Pinpoint the cell where the given text exists, returning its (X, Y) midpoint coordinate. 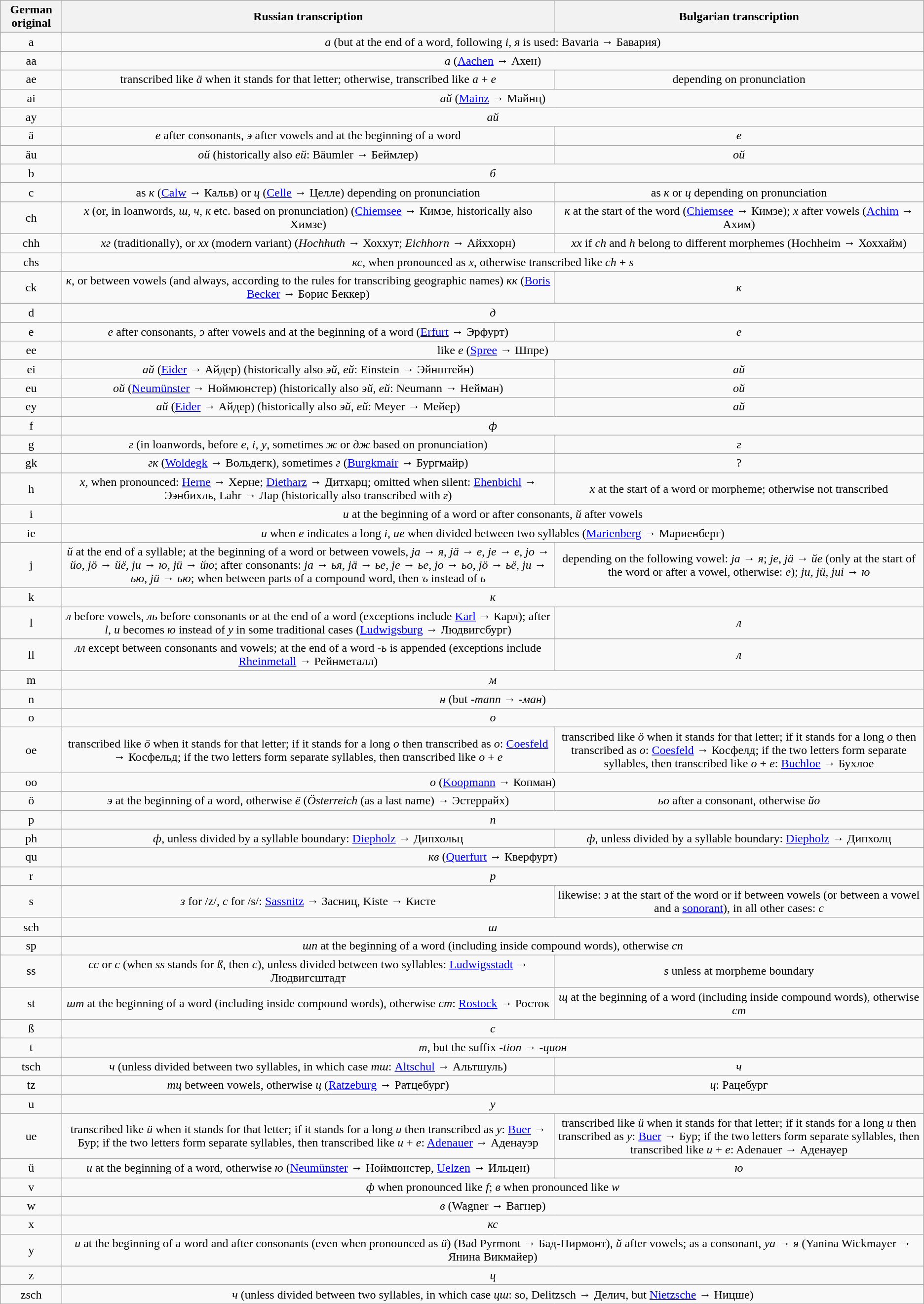
б (493, 173)
с (493, 1029)
aa (32, 61)
g (32, 444)
as к (Calw → Кальв) or ц (Celle → Целле) depending on pronunciation (308, 192)
y (32, 1250)
t (32, 1048)
like e (Spree → Шпре) (493, 351)
ei (32, 369)
s unless at morpheme boundary (739, 971)
ss (32, 971)
ie (32, 533)
е after consonants, э after vowels and at the beginning of a word (308, 136)
г (in loanwords, before e, i, y, sometimes ж or дж based on pronunciation) (308, 444)
х, when pronounced: Herne → Херне; Dietharz → Дитхарц; omitted when silent: Ehenbichl → Ээнбихль, Lahr → Лар (historically also transcribed with г) (308, 489)
шт at the beginning of a word (including inside compound words), otherwise ст: Rostock → Росток (308, 1003)
и when e indicates a long i, ие when divided between two syllables (Marienberg → Мариенберг) (493, 533)
в (Wagner → Вагнер) (493, 1206)
ae (32, 79)
l (32, 622)
eu (32, 388)
ü (32, 1168)
? (739, 463)
ß (32, 1029)
c (32, 192)
ц: Рацебург (739, 1085)
d (32, 313)
as к or ц depending on pronunciation (739, 192)
ll (32, 655)
ck (32, 287)
и at the beginning of a word, otherwise ю (Neumünster → Ноймюнстер, Uelzen → Ильцен) (308, 1168)
м (493, 680)
s (32, 902)
r (32, 876)
а (but at the end of a word, following i, я is used: Bavaria → Бавария) (493, 42)
о (493, 718)
хг (traditionally), or хх (modern variant) (Hochhuth → Хоххут; Eichhorn → Айххорн) (308, 243)
ай (Eider → Айдер) (historically also эй, ей: Meyer → Мейер) (308, 407)
chs (32, 262)
ш (493, 927)
ф (493, 426)
ey (32, 407)
v (32, 1187)
ф, unless divided by a syllable boundary: Diepholz → Дипхолц (739, 838)
ue (32, 1136)
гк (Woldegk → Вольдегк), sometimes г (Burgkmair → Бургмайр) (308, 463)
w (32, 1206)
к, or between vowels (and always, according to the rules for transcribing geographic names) кк (Boris Becker → Борис Беккер) (308, 287)
ä (32, 136)
ch (32, 217)
г (739, 444)
j (32, 565)
x (32, 1225)
u (32, 1104)
ой (Neumünster → Ноймюнстер) (historically also эй, ей: Neumann → Нейман) (308, 388)
k (32, 597)
х (or, in loanwords, ш, ч, к etc. based on pronunciation) (Chiemsee → Кимзе, historically also Химзе) (308, 217)
ч (unless divided between two syllables, in which case тш: Altschul → Альтшуль) (308, 1067)
и at the beginning of a word or after consonants, й after vowels (493, 514)
о (Koopmann → Копман) (493, 782)
ч (unless divided between two syllables, in which case цш: so, Delitzsch → Делич, but Nietzsche → Ницше) (493, 1294)
ч (739, 1067)
gk (32, 463)
сс or с (when ss stands for ß, then с), unless divided between two syllables: Ludwigsstadt → Людвигсштадт (308, 971)
e (32, 332)
ю (739, 1168)
ö (32, 801)
у (493, 1104)
depending on the following vowel: ja → я; je, jä → йе (only at the start of the word or after a vowel, otherwise: е); ju, jü, jui → ю (739, 565)
b (32, 173)
х at the start of a word or morpheme; otherwise not transcribed (739, 489)
ee (32, 351)
tz (32, 1085)
st (32, 1003)
German original (32, 17)
кс, when pronounced as x, otherwise transcribed like ch + s (493, 262)
oe (32, 750)
а (Aachen → Ахен) (493, 61)
transcribed like ä when it stands for that letter; otherwise, transcribed like a + e (308, 79)
chh (32, 243)
ph (32, 838)
Russian transcription (308, 17)
лл except between consonants and vowels; at the end of a word -ь is appended (exceptions include Rheinmetall → Рейнметалл) (308, 655)
äu (32, 155)
h (32, 489)
likewise: з at the start of the word or if between vowels (or between a vowel and a sonorant), in all other cases: с (739, 902)
ai (32, 98)
п (493, 820)
z (32, 1275)
zsch (32, 1294)
f (32, 426)
tsch (32, 1067)
ф, unless divided by a syllable boundary: Diepholz → Дипхольц (308, 838)
ай (Mainz → Майнц) (493, 98)
depending on pronunciation (739, 79)
oo (32, 782)
д (493, 313)
шп at the beginning of a word (including inside compound words), otherwise сп (493, 946)
р (493, 876)
т, but the suffix -tion → -цион (493, 1048)
m (32, 680)
щ at the beginning of a word (including inside compound words), otherwise ст (739, 1003)
sp (32, 946)
ц (493, 1275)
n (32, 699)
тц between vowels, otherwise ц (Ratzeburg → Ратцебург) (308, 1085)
ьо after a consonant, otherwise йо (739, 801)
o (32, 718)
sch (32, 927)
э at the beginning of a word, otherwise ё (Österreich (as a last name) → Эстеррайх) (308, 801)
qu (32, 857)
p (32, 820)
к at the start of the word (Chiemsee → Кимзе); х after vowels (Achim → Ахим) (739, 217)
кс (493, 1225)
е after consonants, э after vowels and at the beginning of a word (Erfurt → Эрфурт) (308, 332)
ой (historically also ей: Bäumler → Беймлер) (308, 155)
хх if ch and h belong to different morphemes (Hochheim → Хоххайм) (739, 243)
ай (Eider → Айдер) (historically also эй, ей: Einstein → Эйнштейн) (308, 369)
н (but -mann → -ман) (493, 699)
Bulgarian transcription (739, 17)
з for /z/, с for /s/: Sassnitz → Засниц, Kiste → Кисте (308, 902)
i (32, 514)
кв (Querfurt → Кверфурт) (493, 857)
ay (32, 117)
ф when pronounced like f; в when pronounced like w (493, 1187)
a (32, 42)
